Detect which cell encompasses the target text, then output its [x, y] center coordinate. 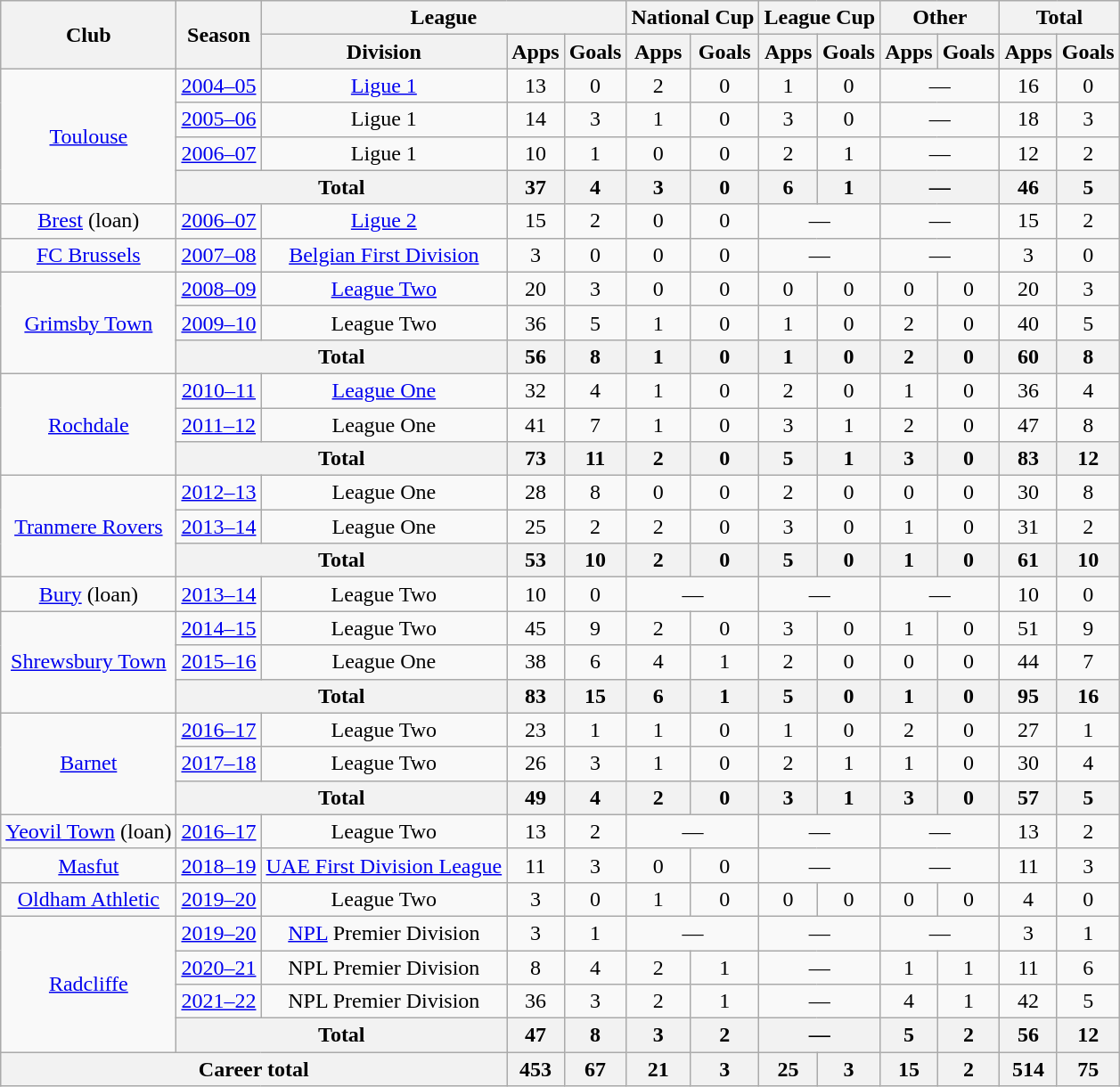
41 [535, 425]
Toulouse [89, 136]
National Cup [693, 18]
21 [658, 1069]
Brest (loan) [89, 221]
Ligue 2 [384, 221]
2021–22 [219, 1001]
40 [1028, 323]
2007–08 [219, 255]
67 [595, 1069]
Bury (loan) [89, 594]
Grimsby Town [89, 323]
Career total [254, 1069]
26 [535, 764]
Other [940, 18]
44 [1028, 662]
Radcliffe [89, 984]
61 [1028, 560]
2018–19 [219, 865]
57 [1028, 797]
2012–13 [219, 493]
Rochdale [89, 424]
53 [535, 560]
28 [535, 493]
45 [535, 628]
League [444, 18]
2015–16 [219, 662]
UAE First Division League [384, 865]
453 [535, 1069]
32 [535, 390]
Tranmere Rovers [89, 527]
2009–10 [219, 323]
Oldham Athletic [89, 899]
2014–15 [219, 628]
Masfut [89, 865]
31 [1028, 527]
49 [535, 797]
23 [535, 730]
75 [1088, 1069]
Season [219, 35]
60 [1028, 356]
46 [1028, 187]
Belgian First Division [384, 255]
51 [1028, 628]
2008–09 [219, 289]
2005–06 [219, 119]
2020–21 [219, 967]
FC Brussels [89, 255]
Shrewsbury Town [89, 662]
2004–05 [219, 86]
95 [1028, 696]
2010–11 [219, 390]
18 [1028, 119]
73 [535, 459]
Yeovil Town (loan) [89, 831]
514 [1028, 1069]
Club [89, 35]
38 [535, 662]
Barnet [89, 764]
2011–12 [219, 425]
Division [384, 52]
37 [535, 187]
27 [1028, 730]
League Cup [820, 18]
42 [1028, 1001]
14 [535, 119]
2017–18 [219, 764]
